Return [X, Y] of the center of cell containing provided text 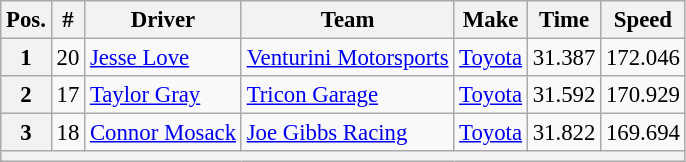
31.387 [564, 58]
Venturini Motorsports [347, 58]
31.592 [564, 95]
31.822 [564, 133]
2 [26, 95]
Speed [644, 20]
Time [564, 20]
Joe Gibbs Racing [347, 133]
Driver [164, 20]
170.929 [644, 95]
1 [26, 58]
169.694 [644, 133]
Jesse Love [164, 58]
17 [68, 95]
Pos. [26, 20]
Make [491, 20]
20 [68, 58]
Taylor Gray [164, 95]
Team [347, 20]
3 [26, 133]
172.046 [644, 58]
Connor Mosack [164, 133]
18 [68, 133]
Tricon Garage [347, 95]
# [68, 20]
